For the text-containing cell, return its midpoint in [X, Y] coordinate format. 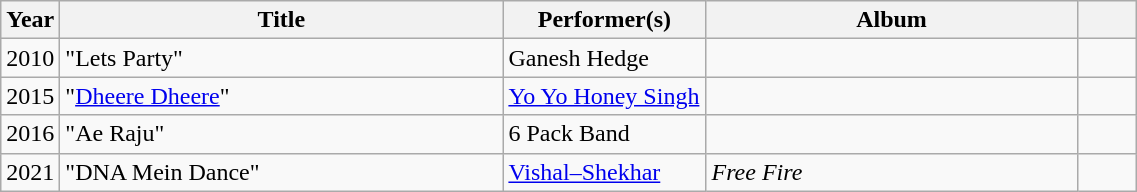
Year [30, 20]
"Lets Party" [282, 58]
Yo Yo Honey Singh [604, 96]
"Ae Raju" [282, 134]
Vishal–Shekhar [604, 172]
2021 [30, 172]
Title [282, 20]
2016 [30, 134]
Free Fire [892, 172]
2015 [30, 96]
Album [892, 20]
"Dheere Dheere" [282, 96]
"DNA Mein Dance" [282, 172]
6 Pack Band [604, 134]
Performer(s) [604, 20]
Ganesh Hedge [604, 58]
2010 [30, 58]
